Capture the cell that displays the provided text and extract its [x, y] central coordinate. 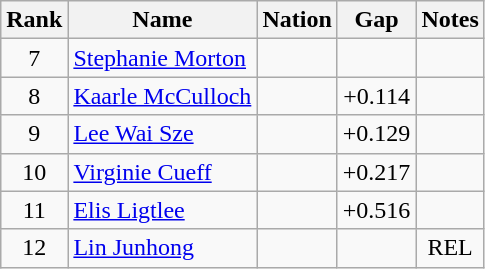
Elis Ligtlee [162, 210]
Rank [34, 20]
Lee Wai Sze [162, 134]
Virginie Cueff [162, 172]
+0.129 [376, 134]
10 [34, 172]
+0.516 [376, 210]
Name [162, 20]
Notes [450, 20]
Lin Junhong [162, 248]
Kaarle McCulloch [162, 96]
8 [34, 96]
7 [34, 58]
Nation [297, 20]
11 [34, 210]
9 [34, 134]
12 [34, 248]
+0.217 [376, 172]
+0.114 [376, 96]
REL [450, 248]
Stephanie Morton [162, 58]
Gap [376, 20]
